Determine the [X, Y] coordinate at the center of the cell enclosing the given text.  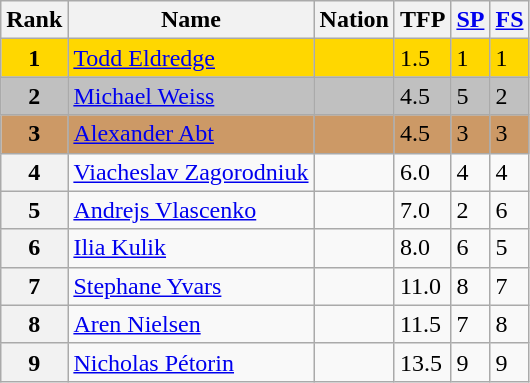
13.5 [422, 362]
Viacheslav Zagorodniuk [191, 172]
SP [470, 20]
Rank [34, 20]
11.0 [422, 286]
Andrejs Vlascenko [191, 210]
TFP [422, 20]
Name [191, 20]
7.0 [422, 210]
6.0 [422, 172]
8.0 [422, 248]
Aren Nielsen [191, 324]
Ilia Kulik [191, 248]
Todd Eldredge [191, 58]
Stephane Yvars [191, 286]
Nation [354, 20]
Michael Weiss [191, 96]
Alexander Abt [191, 134]
FS [510, 20]
Nicholas Pétorin [191, 362]
11.5 [422, 324]
1.5 [422, 58]
